Return [X, Y] of the center of cell containing provided text 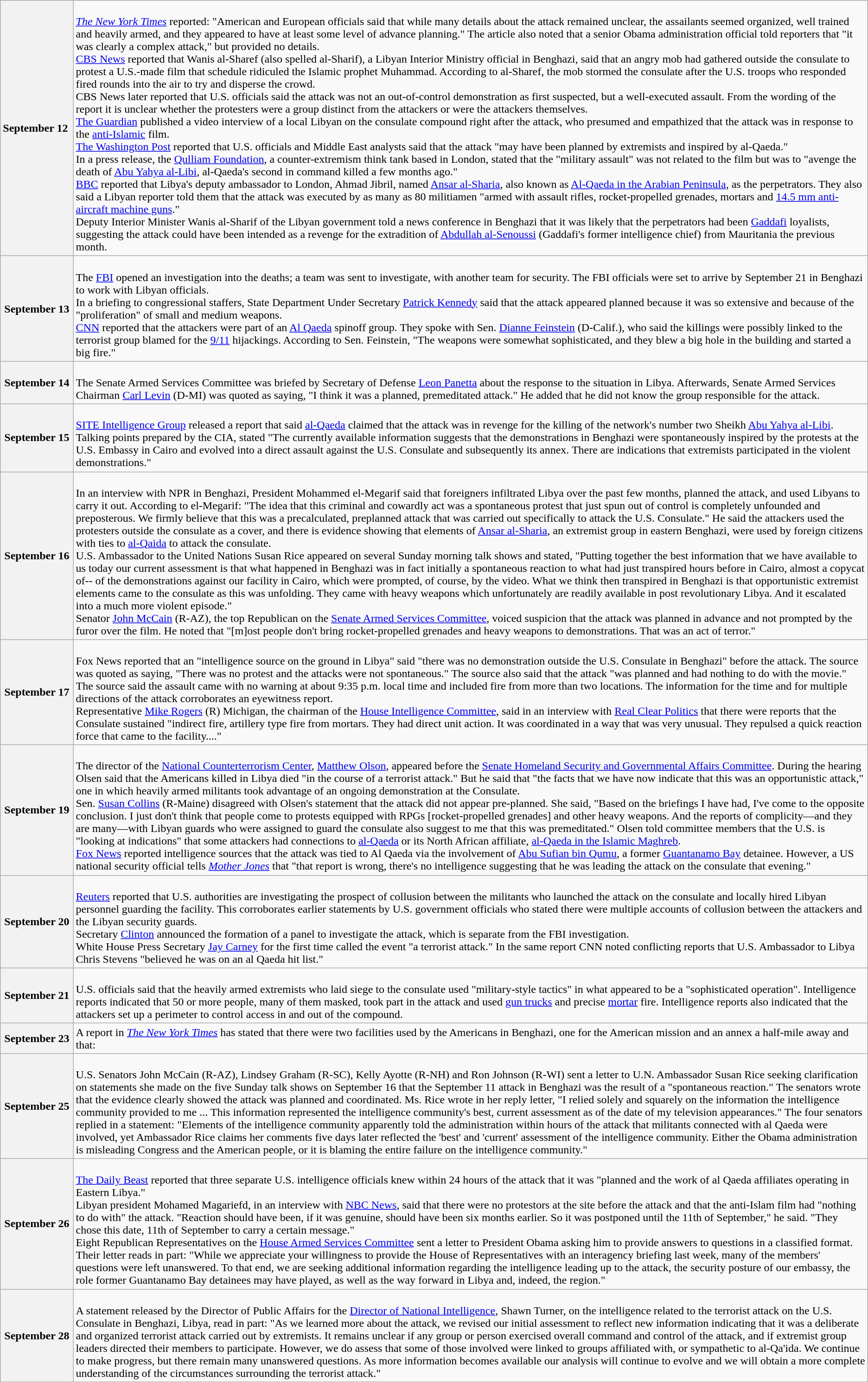
September 16 [37, 556]
September 17 [37, 692]
September 28 [37, 1336]
September 15 [37, 438]
September 19 [37, 810]
September 21 [37, 995]
September 20 [37, 921]
September 23 [37, 1038]
September 14 [37, 383]
September 26 [37, 1223]
September 25 [37, 1106]
September 12 [37, 128]
September 13 [37, 309]
